Detect which cell encompasses the target text, then output its [x, y] center coordinate. 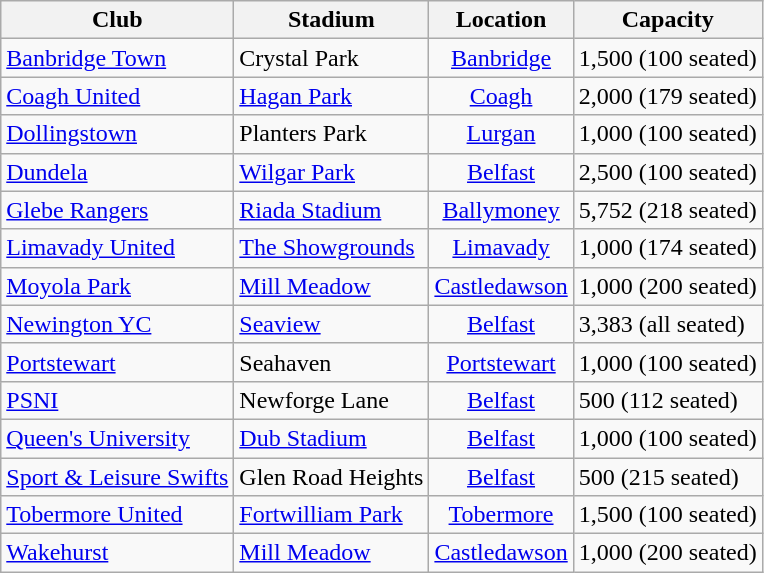
Seaview [332, 324]
3,383 (all seated) [668, 324]
Fortwilliam Park [332, 515]
Limavady United [118, 248]
Newington YC [118, 324]
Location [501, 20]
500 (112 seated) [668, 400]
Lurgan [501, 134]
PSNI [118, 400]
The Showgrounds [332, 248]
Banbridge Town [118, 58]
5,752 (218 seated) [668, 210]
Limavady [501, 248]
Wilgar Park [332, 172]
500 (215 seated) [668, 477]
Hagan Park [332, 96]
Glen Road Heights [332, 477]
Coagh United [118, 96]
Coagh [501, 96]
Glebe Rangers [118, 210]
Tobermore [501, 515]
Club [118, 20]
Sport & Leisure Swifts [118, 477]
Dollingstown [118, 134]
Stadium [332, 20]
Seahaven [332, 362]
Planters Park [332, 134]
Queen's University [118, 438]
Wakehurst [118, 553]
Newforge Lane [332, 400]
1,000 (174 seated) [668, 248]
Ballymoney [501, 210]
Moyola Park [118, 286]
2,000 (179 seated) [668, 96]
Dundela [118, 172]
2,500 (100 seated) [668, 172]
Tobermore United [118, 515]
Banbridge [501, 58]
Riada Stadium [332, 210]
Crystal Park [332, 58]
Dub Stadium [332, 438]
Capacity [668, 20]
